Scan for the cell matching the given text and deliver its (X, Y) coordinate at center. 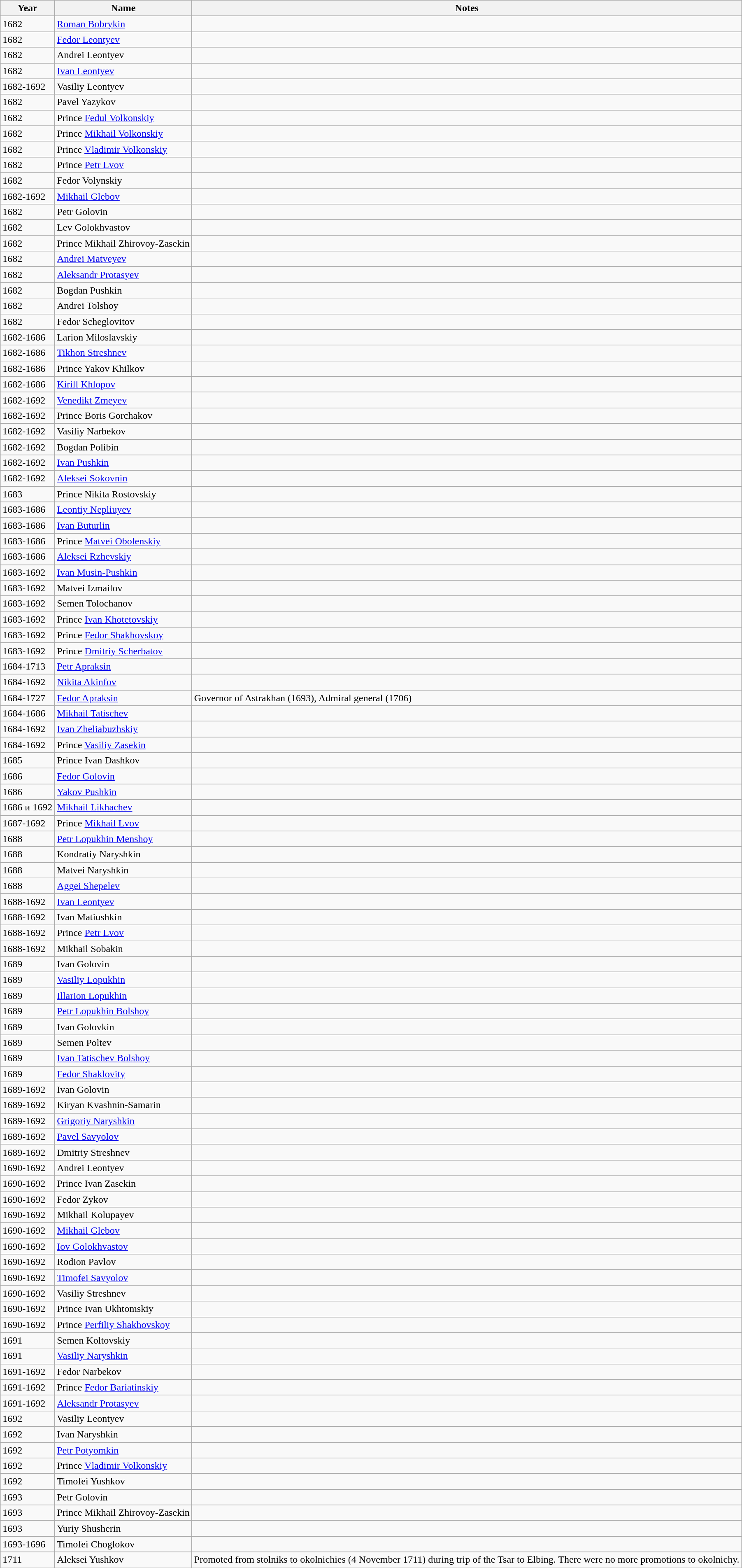
Kiryan Kvashnin-Samarin (123, 1105)
Leontiy Nepliuyev (123, 510)
1683 (28, 494)
Ivan Pushkin (123, 463)
Illarion Lopukhin (123, 996)
Prince Dmitriy Scherbatov (123, 651)
Timofei Savyolov (123, 1278)
Governor of Astrakhan (1693), Admiral general (1706) (467, 698)
Mikhail Sobakin (123, 948)
Prince Yakov Khilkov (123, 369)
Venedikt Zmeyev (123, 400)
Timofei Choglokov (123, 1544)
Aleksei Yushkov (123, 1560)
Aggei Shepelev (123, 886)
Tikhon Streshnev (123, 353)
Yuriy Shusherin (123, 1528)
Aleksei Rzhevskiy (123, 557)
Yakov Pushkin (123, 792)
Fedor Apraksin (123, 698)
Andrei Tolshoy (123, 306)
Mikhail Kolupayev (123, 1215)
Prince Ivan Khotetovskiy (123, 619)
Fedor Zykov (123, 1199)
Prince Fedul Volkonskiy (123, 118)
Vasiliy Naryshkin (123, 1356)
Andrei Matveyev (123, 259)
1693-1696 (28, 1544)
1687-1692 (28, 823)
Petr Apraksin (123, 666)
Larion Miloslavskiy (123, 337)
Prince Perfiliy Shakhovskoy (123, 1325)
Ivan Golovkin (123, 1027)
Fedor Scheglovitov (123, 322)
Year (28, 8)
Name (123, 8)
Promoted from stolniks to okolnichies (4 November 1711) during trip of the Tsar to Elbing. There were no more promotions to okolnichy. (467, 1560)
Rodion Pavlov (123, 1262)
Prince Ivan Dashkov (123, 761)
Matvei Naryshkin (123, 870)
Prince Matvei Obolenskiy (123, 541)
Bogdan Polibin (123, 447)
Kirill Khlopov (123, 384)
1686 и 1692 (28, 807)
1684-1686 (28, 714)
Prince Boris Gorchakov (123, 415)
Fedor Shaklovity (123, 1074)
Pavel Yazykov (123, 102)
Nikita Akinfov (123, 682)
1711 (28, 1560)
Vasiliy Streshnev (123, 1293)
Fedor Golovin (123, 776)
Ivan Zheliabuzhskiy (123, 729)
Semen Tolochanov (123, 604)
Fedor Narbekov (123, 1372)
Roman Bobrykin (123, 24)
Fedor Volynskiy (123, 180)
Prince Vasiliy Zasekin (123, 745)
Ivan Buturlin (123, 525)
Petr Lopukhin Bolshoy (123, 1011)
1684-1713 (28, 666)
Prince Nikita Rostovskiy (123, 494)
Aleksei Sokovnin (123, 478)
Ivan Matiushkin (123, 917)
Mikhail Tatischev (123, 714)
1685 (28, 761)
Semen Poltev (123, 1043)
Semen Koltovskiy (123, 1340)
Bogdan Pushkin (123, 290)
Prince Ivan Ukhtomskiy (123, 1309)
Matvei Izmailov (123, 588)
Pavel Savyolov (123, 1136)
Prince Fedor Bariatinskiy (123, 1387)
Notes (467, 8)
Fedor Leontyev (123, 40)
Grigoriy Naryshkin (123, 1121)
Dmitriy Streshnev (123, 1152)
Iov Golokhvastov (123, 1246)
Vasiliy Narbekov (123, 431)
Petr Lopukhin Menshoy (123, 839)
Lev Golokhvastov (123, 228)
Kondratiy Naryshkin (123, 854)
Ivan Naryshkin (123, 1434)
Vasiliy Lopukhin (123, 980)
Timofei Yushkov (123, 1482)
Prince Fedor Shakhovskoy (123, 635)
Ivan Tatischev Bolshoy (123, 1058)
Petr Potyomkin (123, 1450)
1684-1727 (28, 698)
Ivan Musin-Pushkin (123, 572)
Prince Mikhail Volkonskiy (123, 133)
Prince Ivan Zasekin (123, 1183)
Mikhail Likhachev (123, 807)
Prince Mikhail Lvov (123, 823)
